Provide the (X, Y) coordinate of the cell's center where the given text is located.  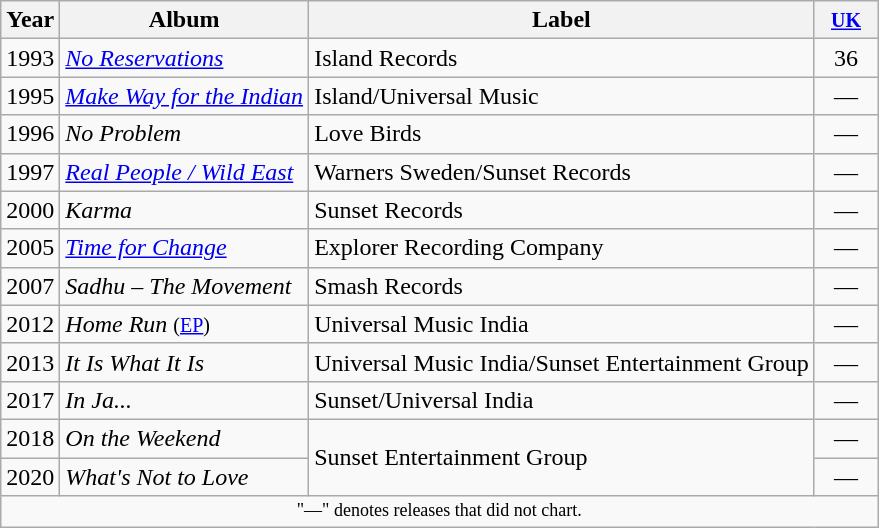
Sunset/Universal India (562, 400)
Love Birds (562, 134)
36 (846, 58)
1995 (30, 96)
It Is What It Is (184, 362)
Album (184, 20)
Sunset Records (562, 210)
Warners Sweden/Sunset Records (562, 172)
What's Not to Love (184, 477)
Smash Records (562, 286)
"—" denotes releases that did not chart. (440, 512)
1996 (30, 134)
No Reservations (184, 58)
2007 (30, 286)
2005 (30, 248)
Universal Music India (562, 324)
Sunset Entertainment Group (562, 457)
Island Records (562, 58)
Island/Universal Music (562, 96)
1997 (30, 172)
Universal Music India/Sunset Entertainment Group (562, 362)
Time for Change (184, 248)
In Ja... (184, 400)
2018 (30, 438)
UK (846, 20)
Explorer Recording Company (562, 248)
On the Weekend (184, 438)
Real People / Wild East (184, 172)
Year (30, 20)
2012 (30, 324)
Make Way for the Indian (184, 96)
2013 (30, 362)
1993 (30, 58)
No Problem (184, 134)
2017 (30, 400)
Home Run (EP) (184, 324)
Sadhu – The Movement (184, 286)
2000 (30, 210)
Label (562, 20)
2020 (30, 477)
Karma (184, 210)
